Scan for the cell matching the given text and deliver its [X, Y] coordinate at center. 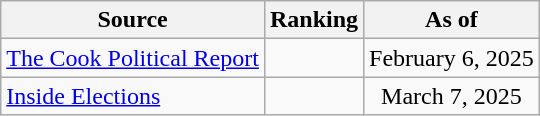
February 6, 2025 [452, 58]
Source [133, 20]
Inside Elections [133, 96]
As of [452, 20]
March 7, 2025 [452, 96]
The Cook Political Report [133, 58]
Ranking [314, 20]
